Capture the cell that displays the provided text and extract its (X, Y) central coordinate. 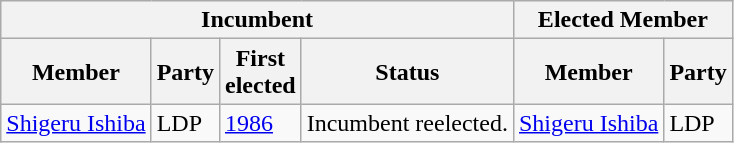
Incumbent reelected. (407, 123)
Status (407, 72)
Firstelected (260, 72)
1986 (260, 123)
Elected Member (622, 20)
Incumbent (258, 20)
